Return the [X, Y] coordinate for the center point of the cell that contains the specified text.  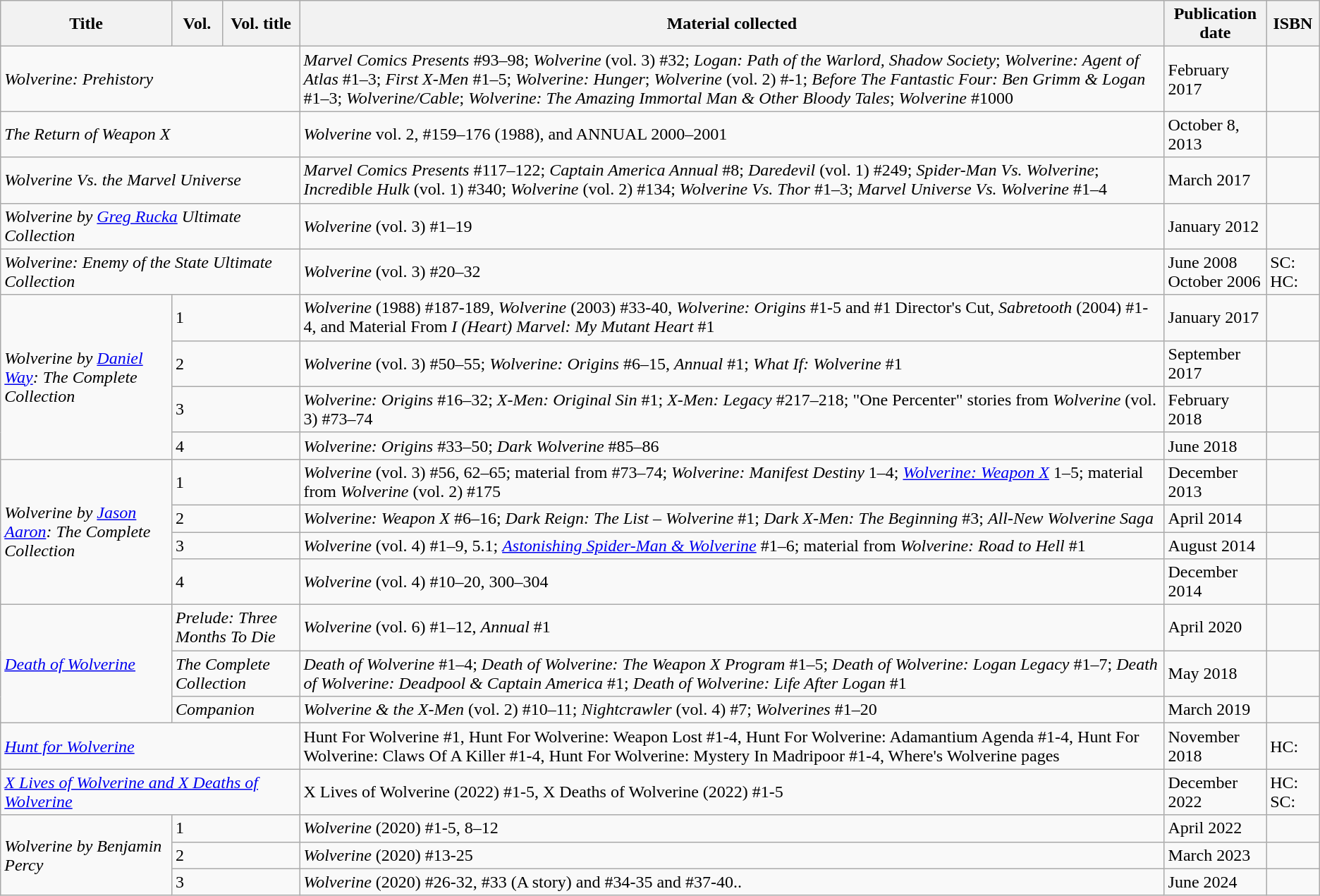
March 2019 [1216, 710]
December 2022 [1216, 792]
March 2017 [1216, 180]
Wolverine Vs. the Marvel Universe [150, 180]
Wolverine by Jason Aaron: The Complete Collection [86, 532]
The Return of Weapon X [150, 134]
SC: HC: [1293, 272]
March 2023 [1216, 855]
Wolverine: Origins #16–32; X-Men: Original Sin #1; X-Men: Legacy #217–218; "One Percenter" stories from Wolverine (vol. 3) #73–74 [732, 409]
Companion [236, 710]
Prelude: Three Months To Die [236, 627]
Hunt for Wolverine [150, 746]
Wolverine (vol. 3) #20–32 [732, 272]
June 2018 [1216, 446]
Wolverine by Daniel Way: The Complete Collection [86, 376]
April 2020 [1216, 627]
X Lives of Wolverine (2022) #1-5, X Deaths of Wolverine (2022) #1-5 [732, 792]
November 2018 [1216, 746]
Wolverine by Benjamin Percy [86, 855]
Wolverine & the X-Men (vol. 2) #10–11; Nightcrawler (vol. 4) #7; Wolverines #1–20 [732, 710]
Publication date [1216, 24]
Wolverine: Weapon X #6–16; Dark Reign: The List – Wolverine #1; Dark X-Men: The Beginning #3; All-New Wolverine Saga [732, 518]
Vol. [197, 24]
June 2008October 2006 [1216, 272]
Wolverine (vol. 3) #56, 62–65; material from #73–74; Wolverine: Manifest Destiny 1–4; Wolverine: Weapon X 1–5; material from Wolverine (vol. 2) #175 [732, 482]
Vol. title [261, 24]
October 8, 2013 [1216, 134]
Death of Wolverine [86, 664]
Wolverine (vol. 3) #1–19 [732, 226]
Wolverine (vol. 6) #1–12, Annual #1 [732, 627]
HC: SC: [1293, 792]
January 2017 [1216, 317]
ISBN [1293, 24]
HC: [1293, 746]
Wolverine (2020) #26-32, #33 (A story) and #34-35 and #37-40.. [732, 882]
April 2022 [1216, 828]
December 2013 [1216, 482]
Wolverine (2020) #13-25 [732, 855]
Wolverine vol. 2, #159–176 (1988), and ANNUAL 2000–2001 [732, 134]
Wolverine (2020) #1-5, 8–12 [732, 828]
February 2017 [1216, 79]
Wolverine (vol. 4) #10–20, 300–304 [732, 582]
June 2024 [1216, 882]
May 2018 [1216, 674]
January 2012 [1216, 226]
Wolverine by Greg Rucka Ultimate Collection [150, 226]
Wolverine: Prehistory [150, 79]
The Complete Collection [236, 674]
Title [86, 24]
September 2017 [1216, 364]
February 2018 [1216, 409]
Wolverine (vol. 3) #50–55; Wolverine: Origins #6–15, Annual #1; What If: Wolverine #1 [732, 364]
Wolverine (vol. 4) #1–9, 5.1; Astonishing Spider-Man & Wolverine #1–6; material from Wolverine: Road to Hell #1 [732, 545]
Wolverine: Enemy of the State Ultimate Collection [150, 272]
Material collected [732, 24]
X Lives of Wolverine and X Deaths of Wolverine [150, 792]
August 2014 [1216, 545]
April 2014 [1216, 518]
December 2014 [1216, 582]
Wolverine: Origins #33–50; Dark Wolverine #85–86 [732, 446]
